Find where the given text appears and provide that cell's center as [X, Y] coordinate. 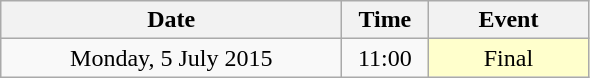
Time [385, 20]
Final [508, 58]
11:00 [385, 58]
Monday, 5 July 2015 [172, 58]
Date [172, 20]
Event [508, 20]
